Find where the given text appears and provide that cell's center as [X, Y] coordinate. 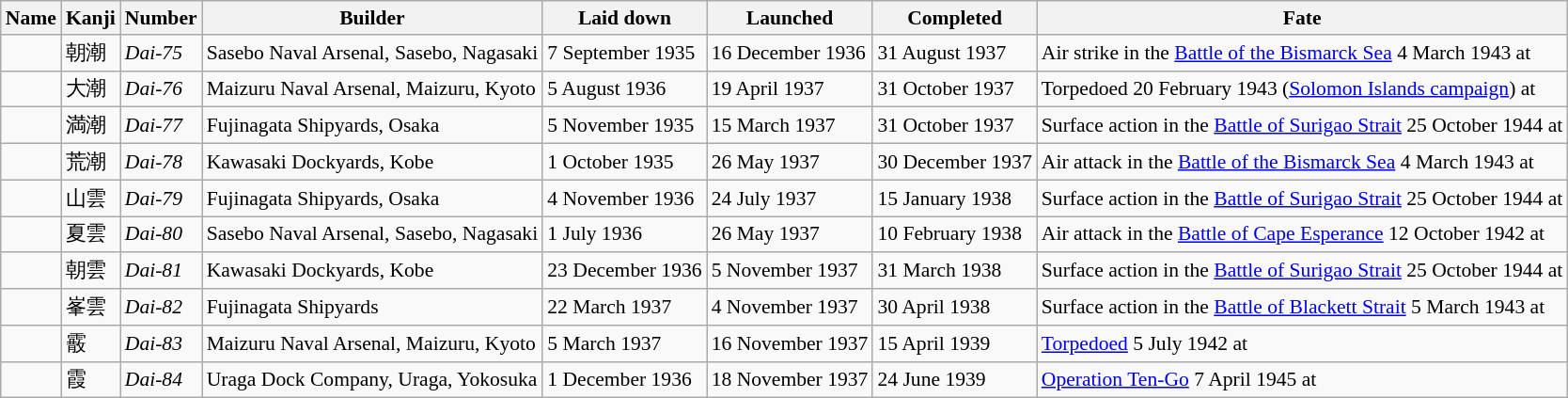
Air attack in the Battle of Cape Esperance 12 October 1942 at [1303, 235]
Dai-83 [162, 344]
霞 [90, 380]
Dai-79 [162, 198]
満潮 [90, 126]
7 September 1935 [624, 53]
夏雲 [90, 235]
Torpedoed 5 July 1942 at [1303, 344]
朝潮 [90, 53]
朝雲 [90, 271]
Kanji [90, 18]
5 November 1937 [790, 271]
10 February 1938 [954, 235]
Dai-82 [162, 307]
峯雲 [90, 307]
19 April 1937 [790, 88]
大潮 [90, 88]
Uraga Dock Company, Uraga, Yokosuka [372, 380]
Launched [790, 18]
16 December 1936 [790, 53]
Dai-75 [162, 53]
16 November 1937 [790, 344]
31 March 1938 [954, 271]
Air strike in the Battle of the Bismarck Sea 4 March 1943 at [1303, 53]
Number [162, 18]
Dai-78 [162, 162]
15 April 1939 [954, 344]
Dai-76 [162, 88]
Surface action in the Battle of Blackett Strait 5 March 1943 at [1303, 307]
Name [31, 18]
1 December 1936 [624, 380]
24 June 1939 [954, 380]
荒潮 [90, 162]
Dai-77 [162, 126]
1 October 1935 [624, 162]
30 April 1938 [954, 307]
Fate [1303, 18]
5 March 1937 [624, 344]
1 July 1936 [624, 235]
Fujinagata Shipyards [372, 307]
Builder [372, 18]
Air attack in the Battle of the Bismarck Sea 4 March 1943 at [1303, 162]
22 March 1937 [624, 307]
15 March 1937 [790, 126]
Torpedoed 20 February 1943 (Solomon Islands campaign) at [1303, 88]
Dai-80 [162, 235]
15 January 1938 [954, 198]
5 August 1936 [624, 88]
23 December 1936 [624, 271]
Laid down [624, 18]
Dai-81 [162, 271]
30 December 1937 [954, 162]
Dai-84 [162, 380]
24 July 1937 [790, 198]
Completed [954, 18]
4 November 1937 [790, 307]
山雲 [90, 198]
5 November 1935 [624, 126]
霰 [90, 344]
18 November 1937 [790, 380]
Operation Ten-Go 7 April 1945 at [1303, 380]
31 August 1937 [954, 53]
4 November 1936 [624, 198]
